Output the (X, Y) coordinate of the center of the cell containing the given text.  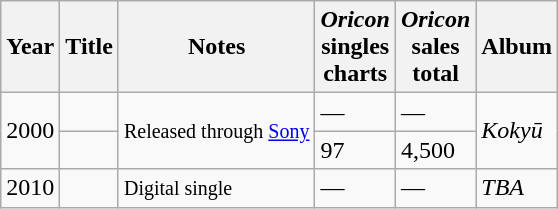
Oriconsinglescharts (355, 47)
Digital single (216, 188)
Notes (216, 47)
Album (517, 47)
4,500 (435, 150)
Released through Sony (216, 131)
Title (90, 47)
Year (30, 47)
97 (355, 150)
2010 (30, 188)
Kokyū (517, 131)
Oriconsalestotal (435, 47)
2000 (30, 131)
TBA (517, 188)
